Extract the [X, Y] coordinate from the center of the cell holding the provided text.  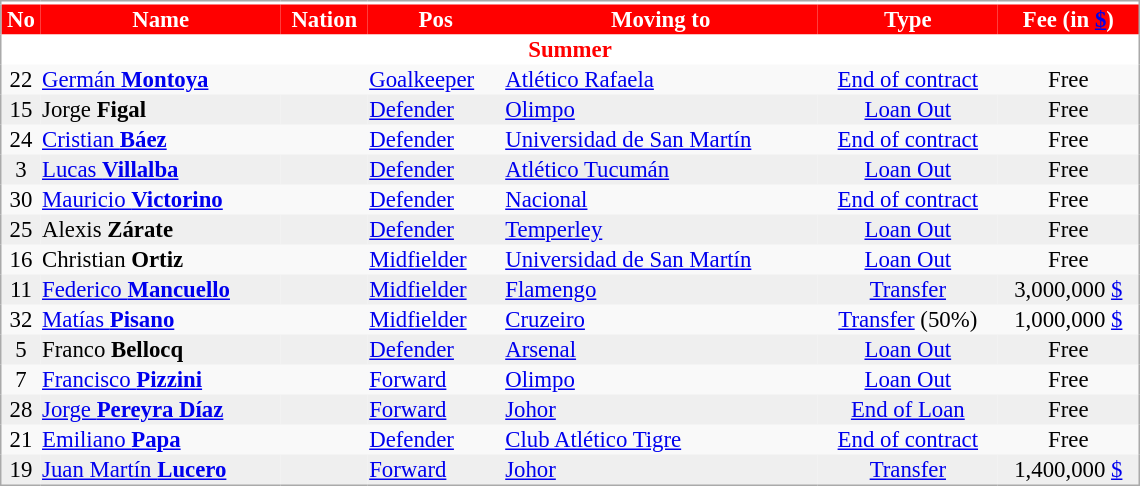
Flamengo [661, 289]
28 [21, 409]
Atlético Tucumán [661, 169]
Juan Martín Lucero [161, 470]
Type [908, 19]
Emiliano Papa [161, 439]
15 [21, 109]
Temperley [661, 229]
Cristian Báez [161, 139]
5 [21, 349]
Nacional [661, 199]
Matías Pisano [161, 319]
Goalkeeper [436, 79]
Atlético Rafaela [661, 79]
Fee (in $) [1068, 19]
Franco Bellocq [161, 349]
Pos [436, 19]
Arsenal [661, 349]
Lucas Villalba [161, 169]
3 [21, 169]
16 [21, 259]
Mauricio Victorino [161, 199]
Cruzeiro [661, 319]
Christian Ortiz [161, 259]
Summer [570, 49]
Francisco Pizzini [161, 379]
24 [21, 139]
Federico Mancuello [161, 289]
Moving to [661, 19]
3,000,000 $ [1068, 289]
Name [161, 19]
11 [21, 289]
Germán Montoya [161, 79]
Nation [324, 19]
Club Atlético Tigre [661, 439]
End of Loan [908, 409]
7 [21, 379]
Alexis Zárate [161, 229]
21 [21, 439]
19 [21, 470]
32 [21, 319]
1,400,000 $ [1068, 470]
22 [21, 79]
1,000,000 $ [1068, 319]
30 [21, 199]
No [21, 19]
Jorge Figal [161, 109]
25 [21, 229]
Transfer (50%) [908, 319]
Jorge Pereyra Díaz [161, 409]
